Return (x, y) of the center of cell containing provided text 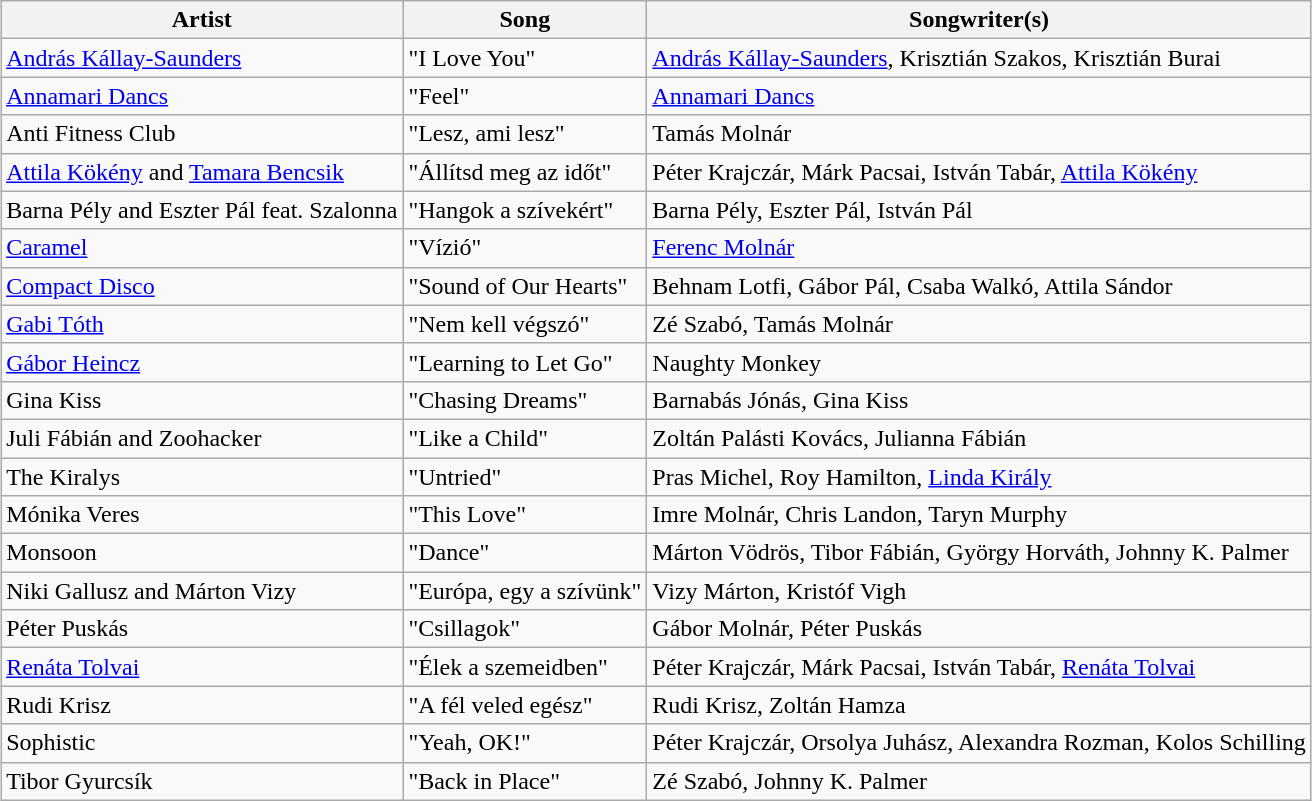
Péter Krajczár, Márk Pacsai, István Tabár, Attila Kökény (980, 172)
Imre Molnár, Chris Landon, Taryn Murphy (980, 515)
"Learning to Let Go" (525, 362)
Gabi Tóth (202, 324)
Pras Michel, Roy Hamilton, Linda Király (980, 477)
"I Love You" (525, 58)
Gábor Heincz (202, 362)
"Like a Child" (525, 438)
Song (525, 20)
Caramel (202, 248)
"Untried" (525, 477)
Rudi Krisz (202, 705)
The Kiralys (202, 477)
"Yeah, OK!" (525, 743)
Compact Disco (202, 286)
Songwriter(s) (980, 20)
András Kállay-Saunders (202, 58)
Renáta Tolvai (202, 667)
Anti Fitness Club (202, 134)
Gina Kiss (202, 400)
Péter Krajczár, Orsolya Juhász, Alexandra Rozman, Kolos Schilling (980, 743)
Sophistic (202, 743)
Barnabás Jónás, Gina Kiss (980, 400)
Niki Gallusz and Márton Vizy (202, 591)
Ferenc Molnár (980, 248)
"This Love" (525, 515)
Barna Pély, Eszter Pál, István Pál (980, 210)
"Lesz, ami lesz" (525, 134)
Artist (202, 20)
Tamás Molnár (980, 134)
Mónika Veres (202, 515)
"Back in Place" (525, 781)
Gábor Molnár, Péter Puskás (980, 629)
"Élek a szemeidben" (525, 667)
Vizy Márton, Kristóf Vigh (980, 591)
Tibor Gyurcsík (202, 781)
Rudi Krisz, Zoltán Hamza (980, 705)
Naughty Monkey (980, 362)
András Kállay-Saunders, Krisztián Szakos, Krisztián Burai (980, 58)
Zé Szabó, Johnny K. Palmer (980, 781)
"Vízió" (525, 248)
"Sound of Our Hearts" (525, 286)
"A fél veled egész" (525, 705)
"Feel" (525, 96)
Monsoon (202, 553)
"Dance" (525, 553)
Péter Puskás (202, 629)
"Nem kell végszó" (525, 324)
Péter Krajczár, Márk Pacsai, István Tabár, Renáta Tolvai (980, 667)
"Európa, egy a szívünk" (525, 591)
Juli Fábián and Zoohacker (202, 438)
Behnam Lotfi, Gábor Pál, Csaba Walkó, Attila Sándor (980, 286)
"Hangok a szívekért" (525, 210)
Márton Vödrös, Tibor Fábián, György Horváth, Johnny K. Palmer (980, 553)
Zoltán Palásti Kovács, Julianna Fábián (980, 438)
Zé Szabó, Tamás Molnár (980, 324)
"Chasing Dreams" (525, 400)
"Állítsd meg az időt" (525, 172)
Attila Kökény and Tamara Bencsik (202, 172)
"Csillagok" (525, 629)
Barna Pély and Eszter Pál feat. Szalonna (202, 210)
